Output the [X, Y] coordinate of the center of the cell containing the given text.  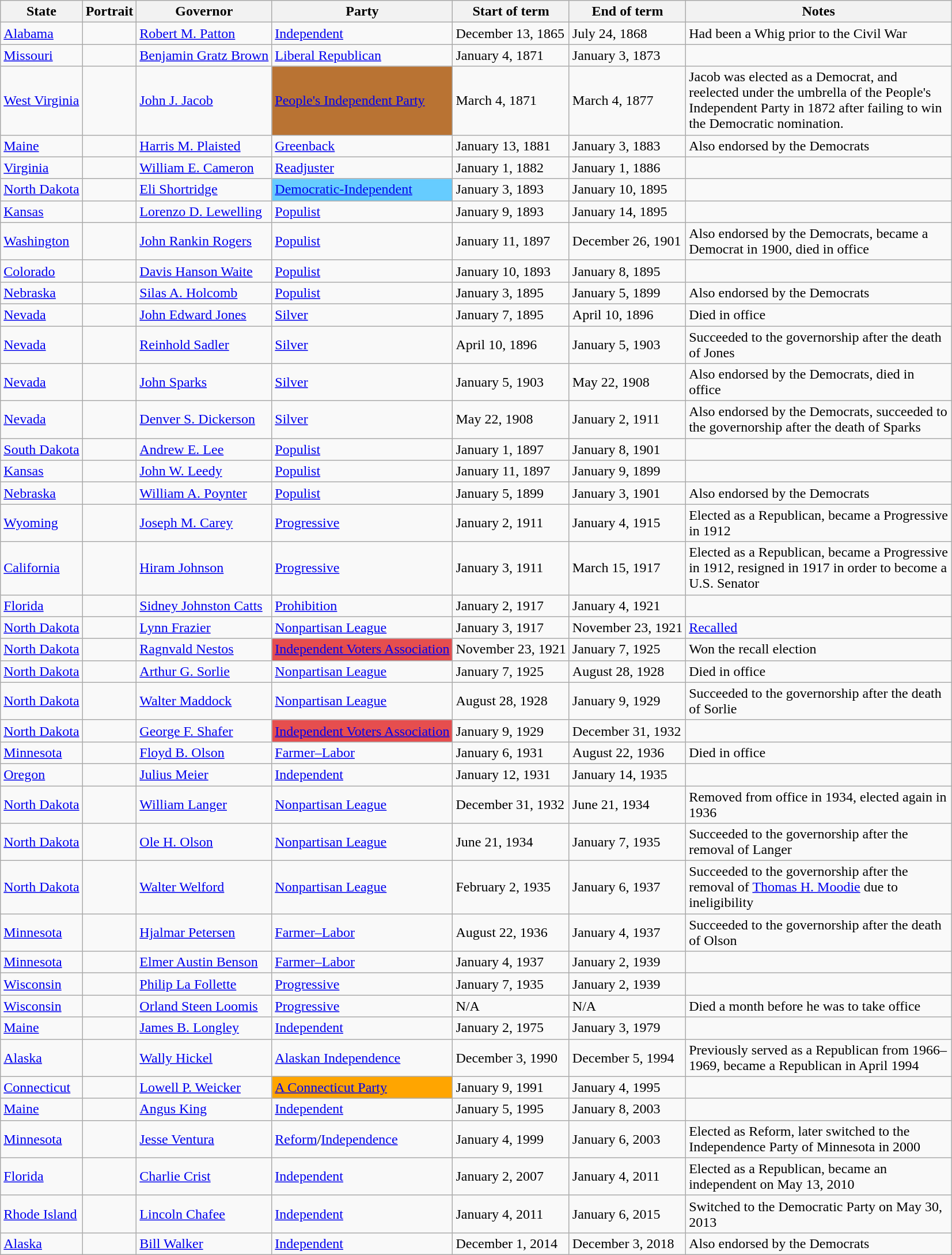
January 4, 1995 [627, 1087]
Walter Welford [204, 887]
John J. Jacob [204, 100]
January 7, 1895 [511, 315]
Elected as a Republican, became an independent on May 13, 2010 [819, 1177]
Joseph M. Carey [204, 523]
December 1, 2014 [511, 1243]
Philip La Follette [204, 984]
Also endorsed by the Democrats, died in office [819, 383]
Succeeded to the governorship after the death of Olson [819, 932]
January 8, 1901 [627, 449]
Elected as a Republican, became a Progressive in 1912, resigned in 1917 in order to become a U.S. Senator [819, 568]
January 13, 1881 [511, 146]
January 9, 1991 [511, 1087]
James B. Longley [204, 1028]
Oregon [41, 774]
January 6, 1931 [511, 753]
William E. Cameron [204, 168]
January 14, 1935 [627, 774]
Ragnvald Nestos [204, 649]
January 3, 1901 [627, 493]
Died a month before he was to take office [819, 1006]
Wally Hickel [204, 1058]
Hjalmar Petersen [204, 932]
Silas A. Holcomb [204, 293]
John W. Leedy [204, 471]
December 3, 1990 [511, 1058]
March 4, 1871 [511, 100]
January 8, 2003 [627, 1109]
January 5, 1995 [511, 1109]
Governor [204, 12]
January 9, 1893 [511, 211]
Virginia [41, 168]
William A. Poynter [204, 493]
Liberal Republican [362, 55]
Removed from office in 1934, elected again in 1936 [819, 804]
Colorado [41, 271]
Readjuster [362, 168]
Alaskan Independence [362, 1058]
People's Independent Party [362, 100]
Sidney Johnston Catts [204, 606]
South Dakota [41, 449]
Connecticut [41, 1087]
January 6, 1937 [627, 887]
Wyoming [41, 523]
Arthur G. Sorlie [204, 671]
Notes [819, 12]
January 1, 1897 [511, 449]
January 3, 1883 [627, 146]
Rhode Island [41, 1214]
January 2, 1975 [511, 1028]
William Langer [204, 804]
January 14, 1895 [627, 211]
January 3, 1911 [511, 568]
January 1, 1886 [627, 168]
Charlie Crist [204, 1177]
March 4, 1877 [627, 100]
January 4, 1921 [627, 606]
July 24, 1868 [627, 33]
January 1, 1882 [511, 168]
Elmer Austin Benson [204, 962]
Angus King [204, 1109]
December 26, 1901 [627, 241]
Lowell P. Weicker [204, 1087]
Ole H. Olson [204, 842]
January 3, 1873 [627, 55]
March 15, 1917 [627, 568]
West Virginia [41, 100]
Greenback [362, 146]
December 13, 1865 [511, 33]
December 3, 2018 [627, 1243]
Elected as Reform, later switched to the Independence Party of Minnesota in 2000 [819, 1139]
John Rankin Rogers [204, 241]
State [41, 12]
Jesse Ventura [204, 1139]
George F. Shafer [204, 731]
January 2, 2007 [511, 1177]
Lorenzo D. Lewelling [204, 211]
Previously served as a Republican from 1966–1969, became a Republican in April 1994 [819, 1058]
Walter Maddock [204, 701]
Orland Steen Loomis [204, 1006]
Alabama [41, 33]
January 10, 1895 [627, 190]
Won the recall election [819, 649]
Succeeded to the governorship after the death of Sorlie [819, 701]
February 2, 1935 [511, 887]
Portrait [109, 12]
Andrew E. Lee [204, 449]
Floyd B. Olson [204, 753]
Reform/Independence [362, 1139]
Party [362, 12]
John Sparks [204, 383]
Elected as a Republican, became a Progressive in 1912 [819, 523]
Succeeded to the governorship after the death of Jones [819, 345]
Recalled [819, 627]
Davis Hanson Waite [204, 271]
Robert M. Patton [204, 33]
January 3, 1979 [627, 1028]
January 3, 1895 [511, 293]
California [41, 568]
January 9, 1899 [627, 471]
January 4, 1871 [511, 55]
January 10, 1893 [511, 271]
Succeeded to the governorship after the removal of Thomas H. Moodie due to ineligibility [819, 887]
January 6, 2015 [627, 1214]
Prohibition [362, 606]
Also endorsed by the Democrats, succeeded to the governorship after the death of Sparks [819, 419]
December 5, 1994 [627, 1058]
Julius Meier [204, 774]
Also endorsed by the Democrats, became a Democrat in 1900, died in office [819, 241]
January 3, 1893 [511, 190]
January 6, 2003 [627, 1139]
Bill Walker [204, 1243]
Missouri [41, 55]
Denver S. Dickerson [204, 419]
January 12, 1931 [511, 774]
Succeeded to the governorship after the removal of Langer [819, 842]
Democratic-Independent [362, 190]
Start of term [511, 12]
January 8, 1895 [627, 271]
Eli Shortridge [204, 190]
Reinhold Sadler [204, 345]
Switched to the Democratic Party on May 30, 2013 [819, 1214]
End of term [627, 12]
Hiram Johnson [204, 568]
January 3, 1917 [511, 627]
Lincoln Chafee [204, 1214]
Lynn Frazier [204, 627]
January 2, 1917 [511, 606]
Benjamin Gratz Brown [204, 55]
Harris M. Plaisted [204, 146]
January 4, 1999 [511, 1139]
Washington [41, 241]
Had been a Whig prior to the Civil War [819, 33]
January 4, 1915 [627, 523]
A Connecticut Party [362, 1087]
John Edward Jones [204, 315]
